Search for the cell housing the specified text and yield its (x, y) center coordinate. 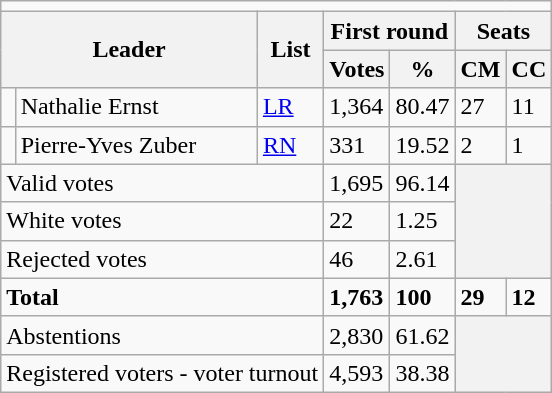
1,763 (357, 297)
1 (529, 145)
Nathalie Ernst (136, 107)
46 (357, 259)
Valid votes (162, 183)
2 (480, 145)
100 (422, 297)
White votes (162, 221)
CC (529, 69)
4,593 (357, 373)
LR (290, 107)
CM (480, 69)
Total (162, 297)
12 (529, 297)
Rejected votes (162, 259)
Votes (357, 69)
61.62 (422, 335)
1,695 (357, 183)
38.38 (422, 373)
96.14 (422, 183)
% (422, 69)
1,364 (357, 107)
Registered voters - voter turnout (162, 373)
2.61 (422, 259)
29 (480, 297)
22 (357, 221)
19.52 (422, 145)
27 (480, 107)
Seats (504, 31)
Pierre-Yves Zuber (136, 145)
2,830 (357, 335)
List (290, 50)
1.25 (422, 221)
80.47 (422, 107)
RN (290, 145)
331 (357, 145)
11 (529, 107)
First round (390, 31)
Abstentions (162, 335)
Leader (130, 50)
